Locate the cell with the specified text and output its [X, Y] center coordinate. 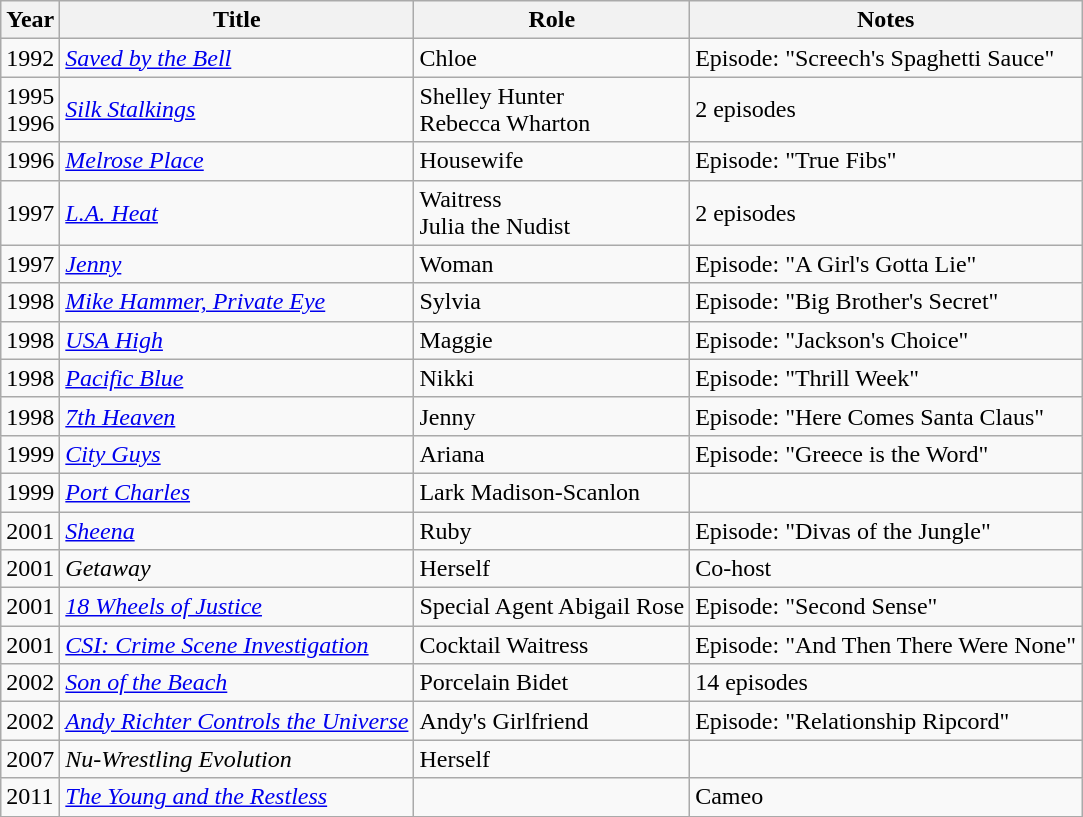
Ariana [552, 454]
Porcelain Bidet [552, 683]
Cocktail Waitress [552, 645]
Saved by the Bell [237, 58]
7th Heaven [237, 416]
L.A. Heat [237, 212]
Episode: "Jackson's Choice" [886, 340]
Getaway [237, 569]
Role [552, 20]
18 Wheels of Justice [237, 607]
Nu-Wrestling Evolution [237, 759]
Episode: "Big Brother's Secret" [886, 302]
Episode: "Relationship Ripcord" [886, 721]
Mike Hammer, Private Eye [237, 302]
USA High [237, 340]
Episode: "Screech's Spaghetti Sauce" [886, 58]
1996 [30, 161]
Silk Stalkings [237, 110]
City Guys [237, 454]
Title [237, 20]
Special Agent Abigail Rose [552, 607]
Andy's Girlfriend [552, 721]
Cameo [886, 797]
Episode: "Here Comes Santa Claus" [886, 416]
Woman [552, 264]
Maggie [552, 340]
Episode: "A Girl's Gotta Lie" [886, 264]
Port Charles [237, 492]
Pacific Blue [237, 378]
Housewife [552, 161]
14 episodes [886, 683]
2011 [30, 797]
Notes [886, 20]
1992 [30, 58]
Shelley HunterRebecca Wharton [552, 110]
19951996 [30, 110]
Episode: "And Then There Were None" [886, 645]
Son of the Beach [237, 683]
Co-host [886, 569]
Episode: "True Fibs" [886, 161]
Sheena [237, 531]
Year [30, 20]
WaitressJulia the Nudist [552, 212]
Episode: "Greece is the Word" [886, 454]
Sylvia [552, 302]
Ruby [552, 531]
Chloe [552, 58]
CSI: Crime Scene Investigation [237, 645]
Lark Madison-Scanlon [552, 492]
2007 [30, 759]
Andy Richter Controls the Universe [237, 721]
The Young and the Restless [237, 797]
Nikki [552, 378]
Episode: "Thrill Week" [886, 378]
Episode: "Second Sense" [886, 607]
Melrose Place [237, 161]
Episode: "Divas of the Jungle" [886, 531]
